Search for the cell housing the specified text and yield its [X, Y] center coordinate. 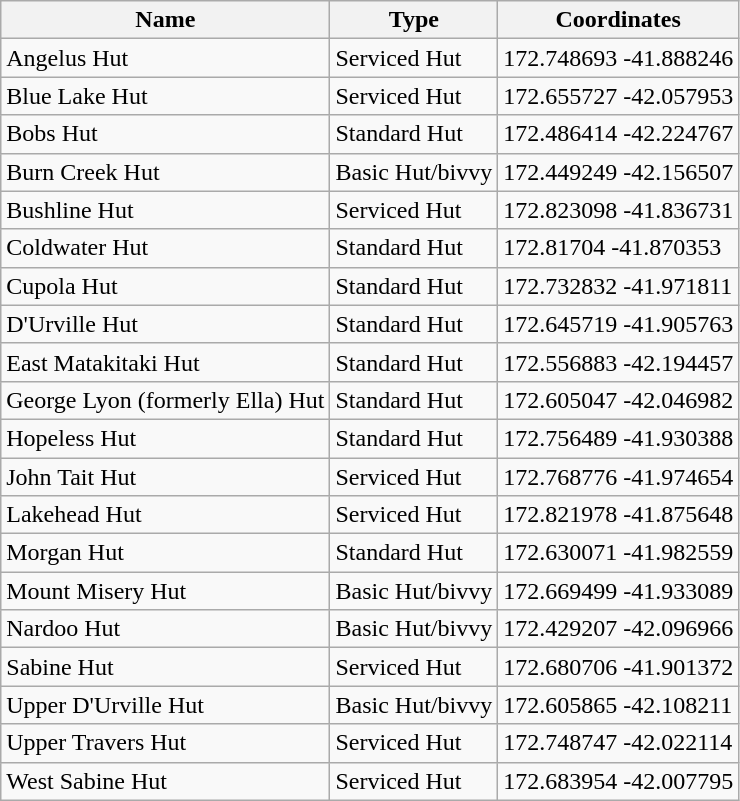
George Lyon (formerly Ella) Hut [166, 400]
Blue Lake Hut [166, 96]
West Sabine Hut [166, 781]
Hopeless Hut [166, 438]
Bobs Hut [166, 134]
Upper D'Urville Hut [166, 705]
172.630071 -41.982559 [618, 553]
172.645719 -41.905763 [618, 324]
172.748747 -42.022114 [618, 743]
172.683954 -42.007795 [618, 781]
East Matakitaki Hut [166, 362]
Morgan Hut [166, 553]
Coldwater Hut [166, 248]
Burn Creek Hut [166, 172]
172.605865 -42.108211 [618, 705]
Lakehead Hut [166, 515]
172.821978 -41.875648 [618, 515]
Type [414, 20]
172.732832 -41.971811 [618, 286]
Nardoo Hut [166, 629]
172.605047 -42.046982 [618, 400]
D'Urville Hut [166, 324]
172.449249 -42.156507 [618, 172]
Sabine Hut [166, 667]
172.429207 -42.096966 [618, 629]
Name [166, 20]
Mount Misery Hut [166, 591]
172.768776 -41.974654 [618, 477]
172.748693 -41.888246 [618, 58]
Cupola Hut [166, 286]
172.669499 -41.933089 [618, 591]
172.756489 -41.930388 [618, 438]
Bushline Hut [166, 210]
172.486414 -42.224767 [618, 134]
Coordinates [618, 20]
172.655727 -42.057953 [618, 96]
Upper Travers Hut [166, 743]
172.680706 -41.901372 [618, 667]
Angelus Hut [166, 58]
172.81704 -41.870353 [618, 248]
172.556883 -42.194457 [618, 362]
John Tait Hut [166, 477]
172.823098 -41.836731 [618, 210]
